Identify which cell holds the provided text, then report its [x, y] central coordinate. 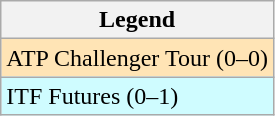
ITF Futures (0–1) [138, 96]
ATP Challenger Tour (0–0) [138, 58]
Legend [138, 20]
